Output the [x, y] coordinate of the center of the cell containing the given text.  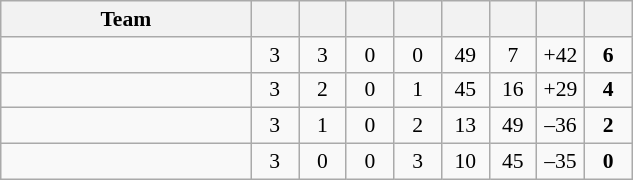
4 [608, 90]
13 [465, 126]
–36 [561, 126]
7 [513, 55]
10 [465, 162]
Team [126, 19]
6 [608, 55]
+42 [561, 55]
16 [513, 90]
–35 [561, 162]
+29 [561, 90]
